Output the [X, Y] coordinate of the center of the cell containing the given text.  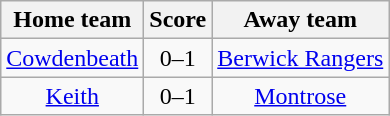
Montrose [300, 96]
Keith [72, 96]
Berwick Rangers [300, 58]
Score [178, 20]
Home team [72, 20]
Cowdenbeath [72, 58]
Away team [300, 20]
